Scan for the cell matching the given text and deliver its [x, y] coordinate at center. 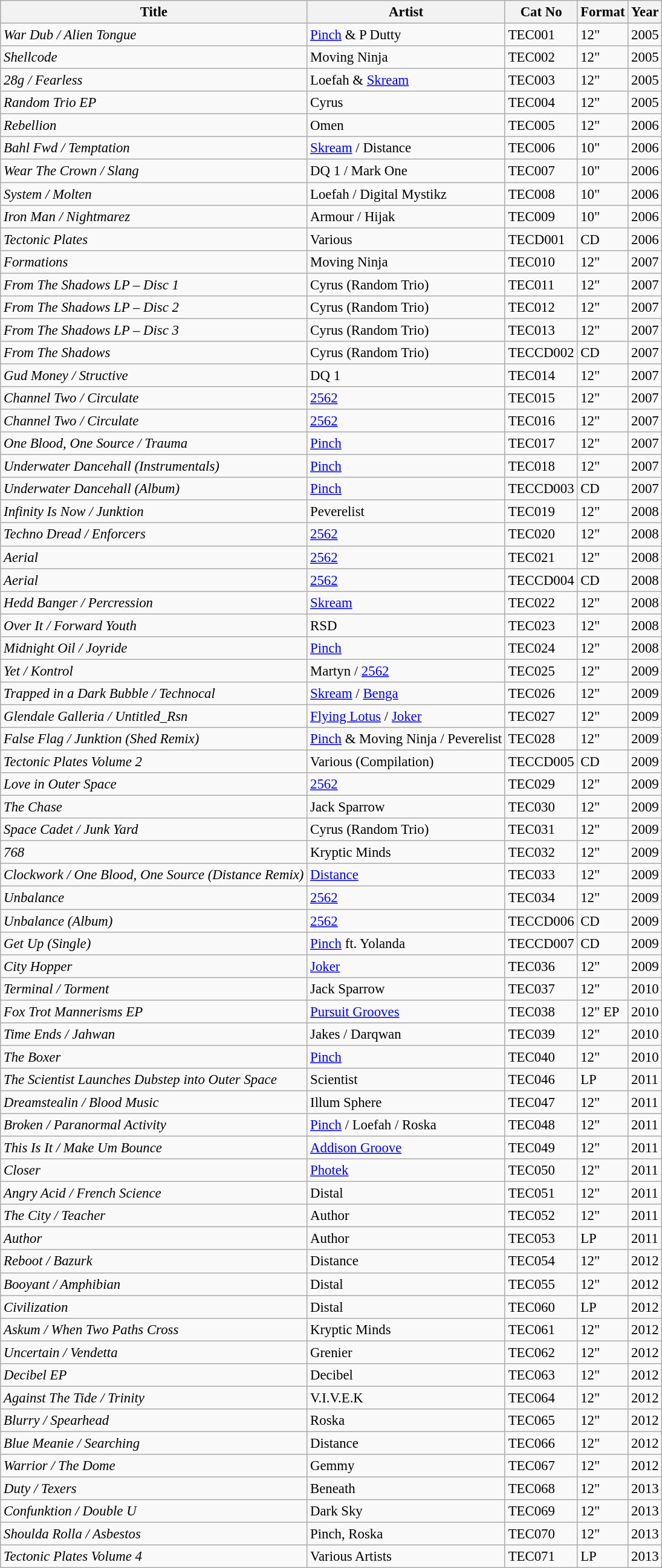
Peverelist [406, 512]
TEC002 [540, 57]
TEC034 [540, 898]
Shoulda Rolla / Asbestos [154, 1534]
TEC025 [540, 671]
Skream / Distance [406, 148]
System / Molten [154, 194]
Addison Groove [406, 1148]
Flying Lotus / Joker [406, 716]
Infinity Is Now / Junktion [154, 512]
TEC033 [540, 876]
The City / Teacher [154, 1216]
TEC047 [540, 1102]
Fox Trot Mannerisms EP [154, 1011]
Booyant / Amphibian [154, 1284]
The Boxer [154, 1057]
One Blood, One Source / Trauma [154, 444]
TEC070 [540, 1534]
TEC004 [540, 103]
TEC013 [540, 330]
Decibel EP [154, 1375]
TEC020 [540, 535]
TEC039 [540, 1034]
Dreamstealin / Blood Music [154, 1102]
TEC027 [540, 716]
False Flag / Junktion (Shed Remix) [154, 739]
TEC028 [540, 739]
Uncertain / Vendetta [154, 1352]
Dark Sky [406, 1511]
City Hopper [154, 966]
TEC003 [540, 80]
Scientist [406, 1080]
Underwater Dancehall (Album) [154, 489]
TEC065 [540, 1421]
Tectonic Plates Volume 4 [154, 1557]
Random Trio EP [154, 103]
TEC061 [540, 1329]
DQ 1 [406, 375]
TEC046 [540, 1080]
War Dub / Alien Tongue [154, 35]
TEC051 [540, 1193]
Space Cadet / Junk Yard [154, 830]
Unbalance (Album) [154, 921]
TECCD005 [540, 762]
TEC069 [540, 1511]
Decibel [406, 1375]
Rebellion [154, 126]
Skream [406, 602]
TEC040 [540, 1057]
TEC009 [540, 216]
TEC012 [540, 308]
V.I.V.E.K [406, 1398]
Cyrus [406, 103]
Year [645, 12]
Gud Money / Structive [154, 375]
Gemmy [406, 1466]
Pinch, Roska [406, 1534]
From The Shadows [154, 353]
Over It / Forward Youth [154, 625]
Yet / Kontrol [154, 671]
Various Artists [406, 1557]
Photek [406, 1170]
Beneath [406, 1489]
Shellcode [154, 57]
TECCD002 [540, 353]
TEC017 [540, 444]
Unbalance [154, 898]
12" EP [603, 1011]
TEC006 [540, 148]
TEC008 [540, 194]
Loefah / Digital Mystikz [406, 194]
TEC054 [540, 1262]
TEC019 [540, 512]
Format [603, 12]
Omen [406, 126]
TEC011 [540, 285]
Pinch & P Dutty [406, 35]
Glendale Galleria / Untitled_Rsn [154, 716]
Get Up (Single) [154, 943]
Terminal / Torment [154, 989]
Askum / When Two Paths Cross [154, 1329]
TEC060 [540, 1307]
TEC062 [540, 1352]
TEC063 [540, 1375]
TEC053 [540, 1239]
768 [154, 853]
The Scientist Launches Dubstep into Outer Space [154, 1080]
TEC036 [540, 966]
28g / Fearless [154, 80]
From The Shadows LP – Disc 1 [154, 285]
TEC024 [540, 648]
Angry Acid / French Science [154, 1193]
Love in Outer Space [154, 784]
TEC067 [540, 1466]
TEC052 [540, 1216]
Blurry / Spearhead [154, 1421]
TEC049 [540, 1148]
TEC055 [540, 1284]
Iron Man / Nightmarez [154, 216]
Reboot / Bazurk [154, 1262]
Time Ends / Jahwan [154, 1034]
Warrior / The Dome [154, 1466]
Confunktion / Double U [154, 1511]
TEC050 [540, 1170]
TEC021 [540, 557]
TECCD004 [540, 580]
TEC010 [540, 262]
TEC064 [540, 1398]
Artist [406, 12]
TEC022 [540, 602]
Various [406, 239]
Broken / Paranormal Activity [154, 1125]
TECCD003 [540, 489]
RSD [406, 625]
Duty / Texers [154, 1489]
Blue Meanie / Searching [154, 1443]
Clockwork / One Blood, One Source (Distance Remix) [154, 876]
TECCD006 [540, 921]
Joker [406, 966]
Closer [154, 1170]
Pinch ft. Yolanda [406, 943]
TEC023 [540, 625]
Hedd Banger / Percression [154, 602]
TEC015 [540, 398]
DQ 1 / Mark One [406, 171]
Skream / Benga [406, 694]
Pinch & Moving Ninja / Peverelist [406, 739]
TEC037 [540, 989]
Pinch / Loefah / Roska [406, 1125]
Jakes / Darqwan [406, 1034]
Loefah & Skream [406, 80]
Midnight Oil / Joyride [154, 648]
Against The Tide / Trinity [154, 1398]
Pursuit Grooves [406, 1011]
TEC001 [540, 35]
TEC016 [540, 421]
Underwater Dancehall (Instrumentals) [154, 466]
Cat No [540, 12]
Wear The Crown / Slang [154, 171]
TEC029 [540, 784]
TEC071 [540, 1557]
Martyn / 2562 [406, 671]
The Chase [154, 807]
From The Shadows LP – Disc 3 [154, 330]
TEC031 [540, 830]
Bahl Fwd / Temptation [154, 148]
Title [154, 12]
TEC026 [540, 694]
TEC066 [540, 1443]
TEC005 [540, 126]
Armour / Hijak [406, 216]
Civilization [154, 1307]
Grenier [406, 1352]
Illum Sphere [406, 1102]
TEC032 [540, 853]
Tectonic Plates Volume 2 [154, 762]
TEC030 [540, 807]
From The Shadows LP – Disc 2 [154, 308]
This Is It / Make Um Bounce [154, 1148]
Trapped in a Dark Bubble / Technocal [154, 694]
Various (Compilation) [406, 762]
TEC048 [540, 1125]
Roska [406, 1421]
Techno Dread / Enforcers [154, 535]
Tectonic Plates [154, 239]
TECD001 [540, 239]
TEC068 [540, 1489]
TEC014 [540, 375]
TEC007 [540, 171]
TEC018 [540, 466]
Formations [154, 262]
TEC038 [540, 1011]
TECCD007 [540, 943]
